Extract the [x, y] coordinate from the center of the cell holding the provided text.  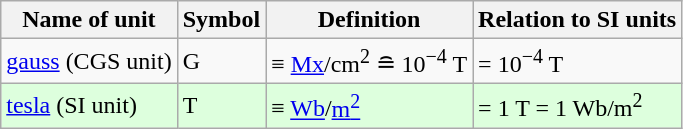
Relation to SI units [578, 20]
= 10−4 T [578, 62]
≡ Mx/cm2 ≘ 10−4 T [370, 62]
= 1 T = 1 Wb/m2 [578, 106]
≡ Wb/m2 [370, 106]
gauss (CGS unit) [89, 62]
tesla (SI unit) [89, 106]
Symbol [221, 20]
Name of unit [89, 20]
Definition [370, 20]
G [221, 62]
T [221, 106]
